Scan for the cell matching the given text and deliver its (x, y) coordinate at center. 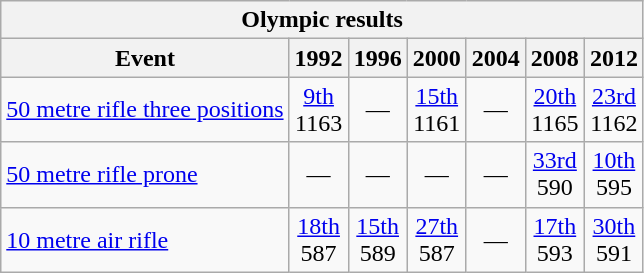
20th1165 (554, 110)
33rd590 (554, 174)
Olympic results (322, 20)
1992 (318, 58)
Event (145, 58)
50 metre rifle prone (145, 174)
10th595 (614, 174)
2004 (496, 58)
2008 (554, 58)
1996 (378, 58)
27th587 (436, 240)
10 metre air rifle (145, 240)
17th593 (554, 240)
18th587 (318, 240)
50 metre rifle three positions (145, 110)
15th589 (378, 240)
2012 (614, 58)
2000 (436, 58)
9th1163 (318, 110)
15th1161 (436, 110)
30th591 (614, 240)
23rd1162 (614, 110)
